Provide the [x, y] coordinate of the cell's center where the given text is located.  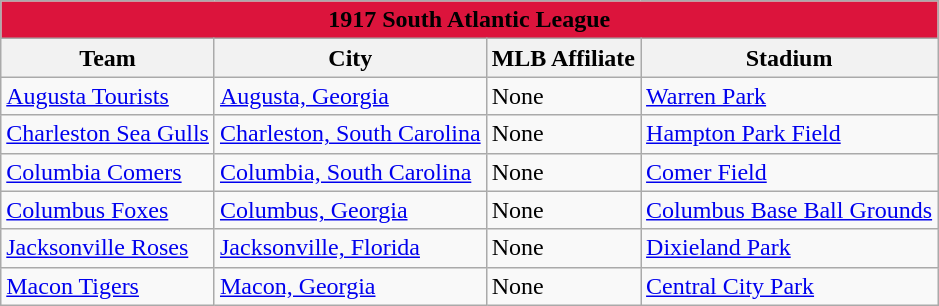
Columbus Base Ball Grounds [790, 210]
Augusta, Georgia [350, 96]
Augusta Tourists [108, 96]
Central City Park [790, 286]
Columbus, Georgia [350, 210]
Team [108, 58]
Macon, Georgia [350, 286]
Charleston Sea Gulls [108, 134]
Columbia, South Carolina [350, 172]
Dixieland Park [790, 248]
City [350, 58]
Warren Park [790, 96]
MLB Affiliate [563, 58]
Stadium [790, 58]
Comer Field [790, 172]
Macon Tigers [108, 286]
Hampton Park Field [790, 134]
Jacksonville Roses [108, 248]
Jacksonville, Florida [350, 248]
1917 South Atlantic League [470, 20]
Columbus Foxes [108, 210]
Columbia Comers [108, 172]
Charleston, South Carolina [350, 134]
